Scan for the cell matching the given text and deliver its (X, Y) coordinate at center. 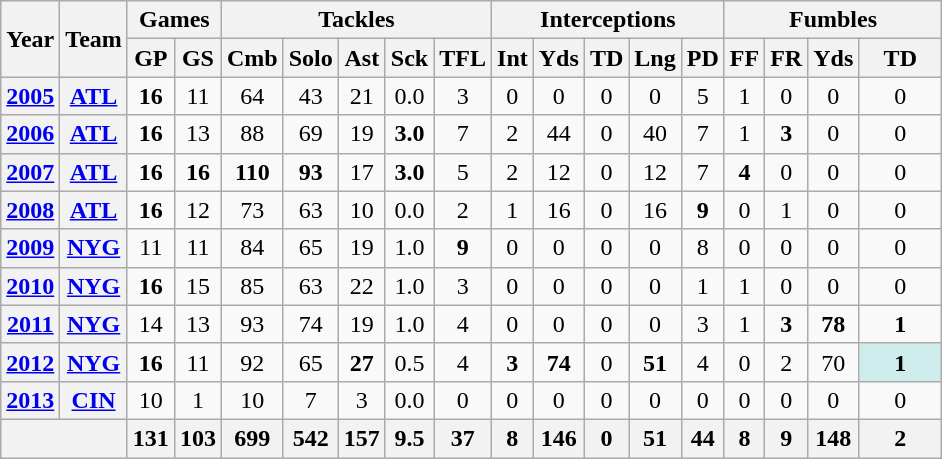
2007 (30, 172)
64 (252, 96)
542 (310, 438)
78 (834, 324)
157 (362, 438)
85 (252, 286)
103 (198, 438)
131 (150, 438)
21 (362, 96)
110 (252, 172)
92 (252, 362)
27 (362, 362)
14 (150, 324)
70 (834, 362)
GS (198, 58)
Team (94, 39)
2005 (30, 96)
2013 (30, 400)
2011 (30, 324)
699 (252, 438)
Lng (655, 58)
148 (834, 438)
FR (786, 58)
Cmb (252, 58)
2012 (30, 362)
22 (362, 286)
15 (198, 286)
69 (310, 134)
0.5 (409, 362)
9.5 (409, 438)
2006 (30, 134)
2008 (30, 210)
Tackles (356, 20)
17 (362, 172)
Solo (310, 58)
146 (558, 438)
GP (150, 58)
TFL (463, 58)
73 (252, 210)
Fumbles (833, 20)
Sck (409, 58)
CIN (94, 400)
37 (463, 438)
Interceptions (608, 20)
FF (744, 58)
40 (655, 134)
Int (513, 58)
2009 (30, 248)
Ast (362, 58)
2010 (30, 286)
88 (252, 134)
PD (702, 58)
Games (174, 20)
84 (252, 248)
43 (310, 96)
Year (30, 39)
